Find where the given text appears and provide that cell's center as (X, Y) coordinate. 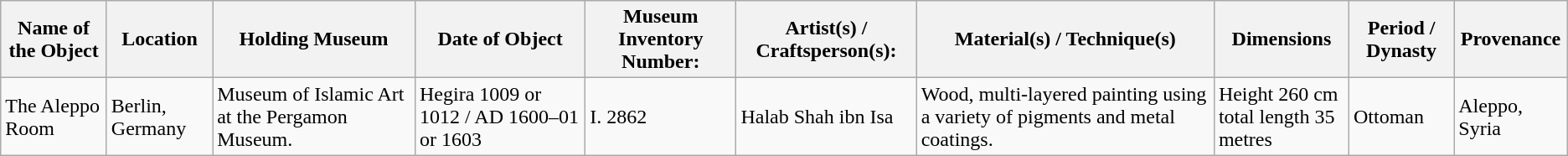
I. 2862 (661, 117)
Date of Object (499, 39)
Museum Inventory Number: (661, 39)
Halab Shah ibn Isa (826, 117)
Artist(s) / Craftsperson(s): (826, 39)
Provenance (1511, 39)
Berlin, Germany (159, 117)
Name of the Object (54, 39)
Holding Museum (314, 39)
Height 260 cmtotal length 35 metres (1282, 117)
Material(s) / Technique(s) (1065, 39)
Museum of Islamic Art at the Pergamon Museum. (314, 117)
Dimensions (1282, 39)
Ottoman (1400, 117)
Period / Dynasty (1400, 39)
Hegira 1009 or 1012 / AD 1600–01 or 1603 (499, 117)
Location (159, 39)
Wood, multi-layered painting using a variety of pigments and metal coatings. (1065, 117)
Aleppo, Syria (1511, 117)
The Aleppo Room (54, 117)
